Locate the cell with the specified text and output its (X, Y) center coordinate. 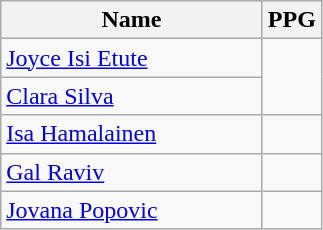
Clara Silva (132, 96)
Isa Hamalainen (132, 134)
Joyce Isi Etute (132, 58)
Jovana Popovic (132, 210)
Name (132, 20)
PPG (292, 20)
Gal Raviv (132, 172)
